Extract the [X, Y] coordinate from the center of the cell holding the provided text.  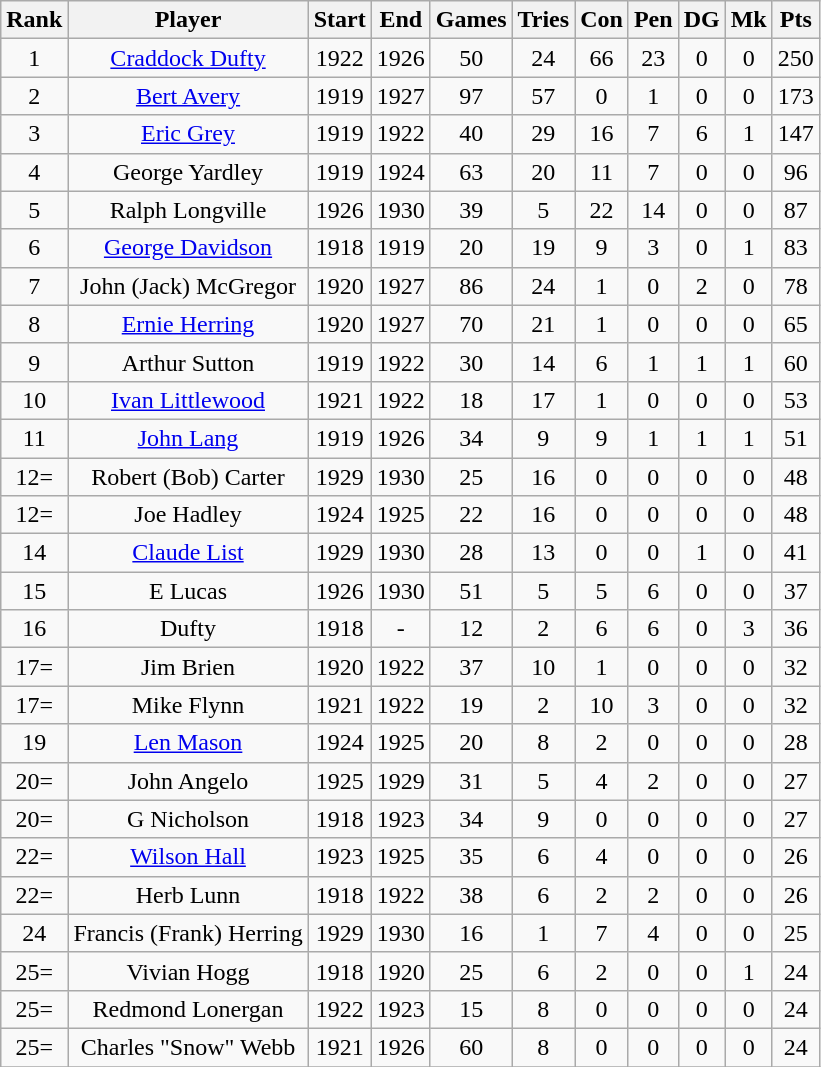
23 [653, 58]
Bert Avery [188, 96]
Arthur Sutton [188, 362]
Ivan Littlewood [188, 400]
21 [544, 324]
Mk [748, 20]
35 [471, 857]
Wilson Hall [188, 857]
12 [471, 629]
Pts [796, 20]
Games [471, 20]
53 [796, 400]
13 [544, 553]
40 [471, 134]
29 [544, 134]
Player [188, 20]
70 [471, 324]
86 [471, 286]
Francis (Frank) Herring [188, 933]
87 [796, 210]
Len Mason [188, 743]
John (Jack) McGregor [188, 286]
38 [471, 895]
31 [471, 781]
Pen [653, 20]
250 [796, 58]
John Angelo [188, 781]
George Davidson [188, 248]
End [400, 20]
Jim Brien [188, 667]
Eric Grey [188, 134]
Craddock Dufty [188, 58]
78 [796, 286]
- [400, 629]
Dufty [188, 629]
Con [602, 20]
57 [544, 96]
50 [471, 58]
E Lucas [188, 591]
65 [796, 324]
147 [796, 134]
17 [544, 400]
Ralph Longville [188, 210]
Charles "Snow" Webb [188, 1047]
97 [471, 96]
30 [471, 362]
Herb Lunn [188, 895]
Claude List [188, 553]
Vivian Hogg [188, 971]
George Yardley [188, 172]
41 [796, 553]
66 [602, 58]
36 [796, 629]
173 [796, 96]
96 [796, 172]
Robert (Bob) Carter [188, 477]
Mike Flynn [188, 705]
83 [796, 248]
Ernie Herring [188, 324]
63 [471, 172]
Joe Hadley [188, 515]
G Nicholson [188, 819]
Tries [544, 20]
DG [702, 20]
Start [340, 20]
John Lang [188, 438]
18 [471, 400]
39 [471, 210]
Rank [34, 20]
Redmond Lonergan [188, 1009]
